Scan for the cell matching the given text and deliver its (X, Y) coordinate at center. 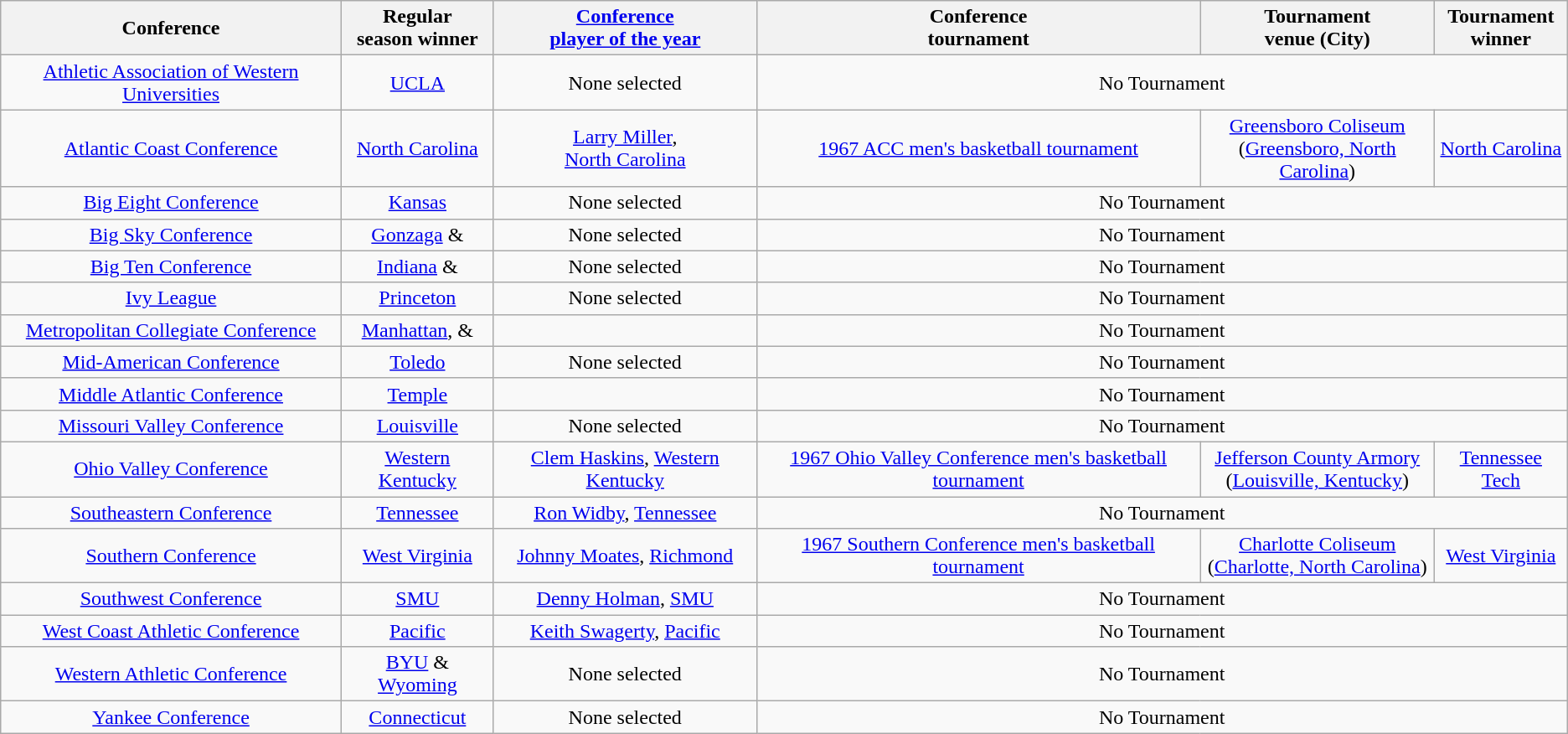
Big Eight Conference (171, 203)
1967 Ohio Valley Conference men's basketball tournament (978, 469)
Mid-American Conference (171, 362)
Western Kentucky (417, 469)
Johnny Moates, Richmond (625, 556)
UCLA (417, 82)
Louisville (417, 426)
Big Sky Conference (171, 235)
BYU & Wyoming (417, 674)
Athletic Association of Western Universities (171, 82)
Southeastern Conference (171, 512)
Clem Haskins, Western Kentucky (625, 469)
Tournament venue (City) (1317, 28)
Ron Widby, Tennessee (625, 512)
Conference tournament (978, 28)
Conference (171, 28)
Regular season winner (417, 28)
Keith Swagerty, Pacific (625, 631)
Missouri Valley Conference (171, 426)
Western Athletic Conference (171, 674)
Ivy League (171, 298)
Denny Holman, SMU (625, 599)
West Coast Athletic Conference (171, 631)
SMU (417, 599)
Tennessee Tech (1501, 469)
Atlantic Coast Conference (171, 148)
Southern Conference (171, 556)
Kansas (417, 203)
Larry Miller,North Carolina (625, 148)
Middle Atlantic Conference (171, 394)
Big Ten Conference (171, 266)
Tournament winner (1501, 28)
Manhattan, & (417, 330)
Connecticut (417, 717)
Southwest Conference (171, 599)
1967 Southern Conference men's basketball tournament (978, 556)
Indiana & (417, 266)
Jefferson County Armory(Louisville, Kentucky) (1317, 469)
Temple (417, 394)
Princeton (417, 298)
Toledo (417, 362)
Yankee Conference (171, 717)
Conference player of the year (625, 28)
1967 ACC men's basketball tournament (978, 148)
Metropolitan Collegiate Conference (171, 330)
Tennessee (417, 512)
Charlotte Coliseum(Charlotte, North Carolina) (1317, 556)
Gonzaga & (417, 235)
Ohio Valley Conference (171, 469)
Pacific (417, 631)
Greensboro Coliseum(Greensboro, North Carolina) (1317, 148)
